Return the (X, Y) coordinate for the center point of the cell that contains the specified text.  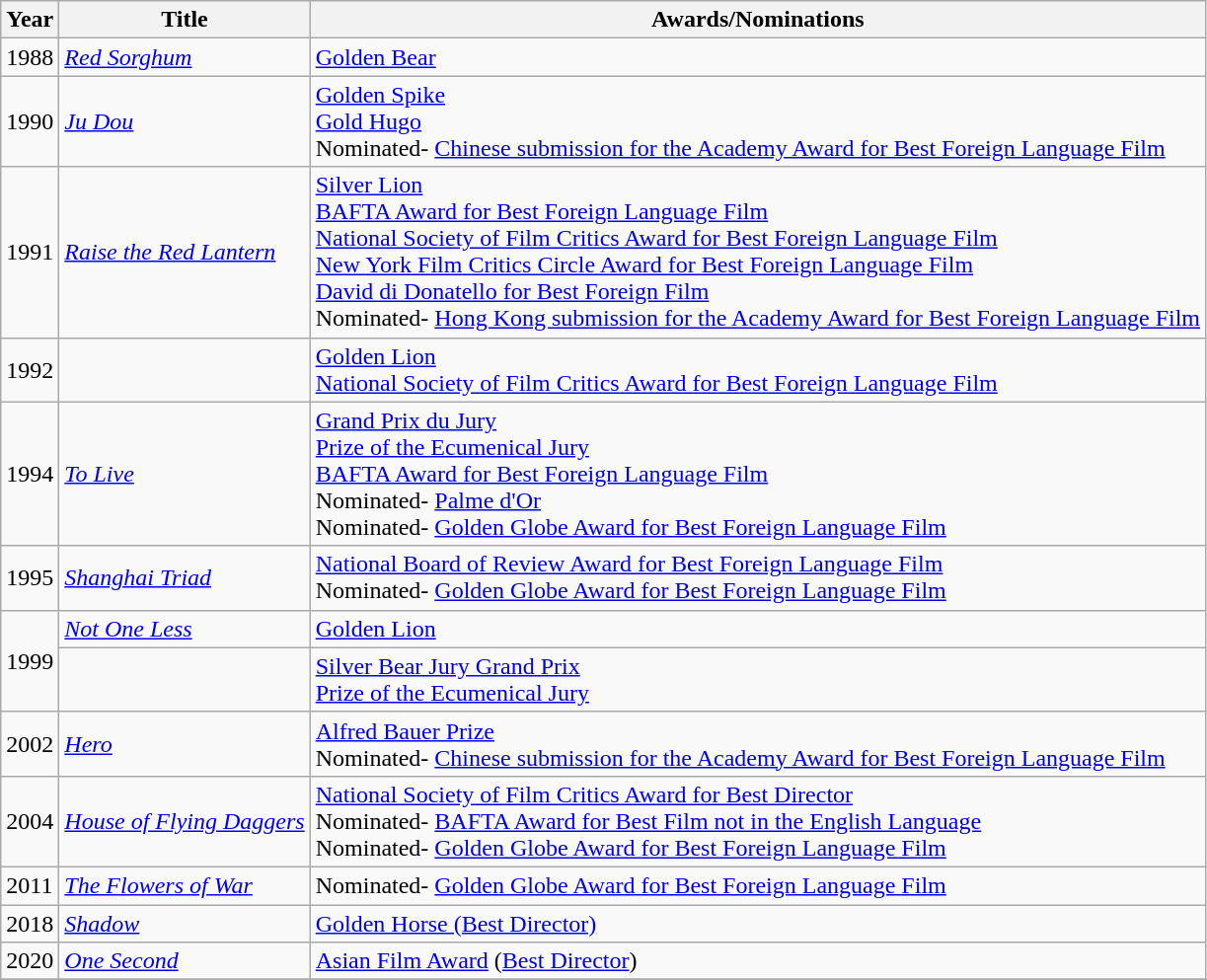
Not One Less (185, 629)
Asian Film Award (Best Director) (758, 961)
Red Sorghum (185, 57)
Golden Bear (758, 57)
Hero (185, 744)
To Live (185, 474)
Golden Lion (758, 629)
Awards/Nominations (758, 20)
Alfred Bauer PrizeNominated- Chinese submission for the Academy Award for Best Foreign Language Film (758, 744)
2020 (30, 961)
2018 (30, 923)
Title (185, 20)
One Second (185, 961)
Golden LionNational Society of Film Critics Award for Best Foreign Language Film (758, 369)
Golden Horse (Best Director) (758, 923)
House of Flying Daggers (185, 821)
The Flowers of War (185, 885)
Raise the Red Lantern (185, 253)
Silver Bear Jury Grand PrixPrize of the Ecumenical Jury (758, 679)
1991 (30, 253)
Shadow (185, 923)
Year (30, 20)
1990 (30, 121)
1992 (30, 369)
1994 (30, 474)
1995 (30, 578)
National Board of Review Award for Best Foreign Language FilmNominated- Golden Globe Award for Best Foreign Language Film (758, 578)
2004 (30, 821)
Shanghai Triad (185, 578)
Nominated- Golden Globe Award for Best Foreign Language Film (758, 885)
2002 (30, 744)
Ju Dou (185, 121)
1999 (30, 661)
1988 (30, 57)
2011 (30, 885)
Golden Spike Gold Hugo Nominated- Chinese submission for the Academy Award for Best Foreign Language Film (758, 121)
